From the cell containing the given text, extract its center point as (x, y) coordinate. 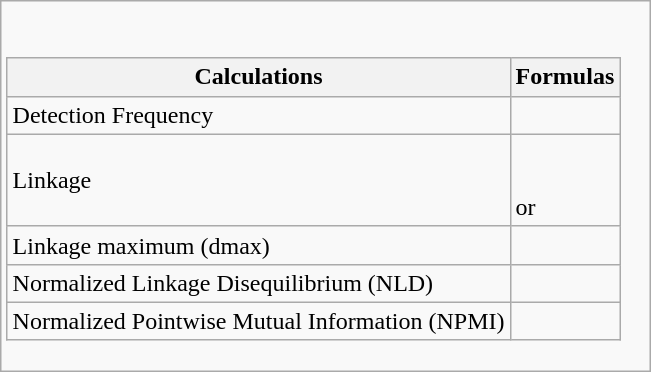
or (565, 180)
Calculations (258, 77)
Linkage (258, 180)
Normalized Linkage Disequilibrium (NLD) (258, 283)
Linkage maximum (dmax) (258, 245)
Normalized Pointwise Mutual Information (NPMI) (258, 321)
Detection Frequency (258, 115)
Formulas (565, 77)
